Output the (X, Y) coordinate of the center of the cell containing the given text.  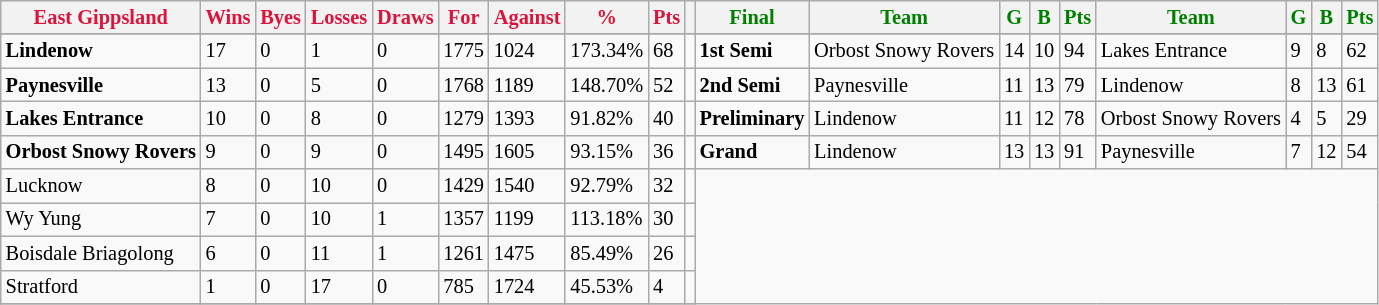
1475 (528, 253)
85.49% (606, 253)
91 (1078, 152)
1261 (463, 253)
Byes (280, 17)
1199 (528, 219)
1724 (528, 287)
1495 (463, 152)
26 (666, 253)
1393 (528, 118)
1189 (528, 85)
Stratford (101, 287)
52 (666, 85)
32 (666, 186)
1429 (463, 186)
Draws (405, 17)
Grand (752, 152)
1768 (463, 85)
78 (1078, 118)
Wins (228, 17)
6 (228, 253)
94 (1078, 51)
45.53% (606, 287)
14 (1014, 51)
173.34% (606, 51)
Wy Yung (101, 219)
2nd Semi (752, 85)
% (606, 17)
1st Semi (752, 51)
148.70% (606, 85)
79 (1078, 85)
113.18% (606, 219)
36 (666, 152)
Against (528, 17)
Preliminary (752, 118)
61 (1360, 85)
68 (666, 51)
40 (666, 118)
1279 (463, 118)
54 (1360, 152)
1605 (528, 152)
92.79% (606, 186)
Lucknow (101, 186)
Final (752, 17)
30 (666, 219)
785 (463, 287)
Losses (339, 17)
29 (1360, 118)
91.82% (606, 118)
1540 (528, 186)
Boisdale Briagolong (101, 253)
1357 (463, 219)
93.15% (606, 152)
62 (1360, 51)
East Gippsland (101, 17)
For (463, 17)
1024 (528, 51)
1775 (463, 51)
